Provide the [x, y] coordinate of the cell's center where the given text is located.  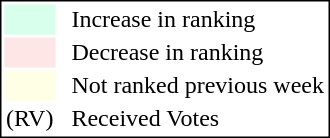
(RV) [29, 119]
Not ranked previous week [198, 85]
Received Votes [198, 119]
Increase in ranking [198, 19]
Decrease in ranking [198, 53]
